Pinpoint the cell where the given text exists, returning its [X, Y] midpoint coordinate. 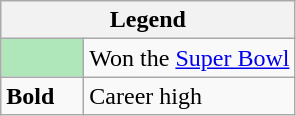
Bold [42, 96]
Legend [148, 20]
Won the Super Bowl [190, 58]
Career high [190, 96]
